For the text-containing cell, return its midpoint in [X, Y] coordinate format. 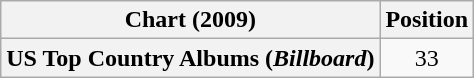
Chart (2009) [190, 20]
US Top Country Albums (Billboard) [190, 58]
Position [427, 20]
33 [427, 58]
